From the cell containing the given text, extract its center point as [X, Y] coordinate. 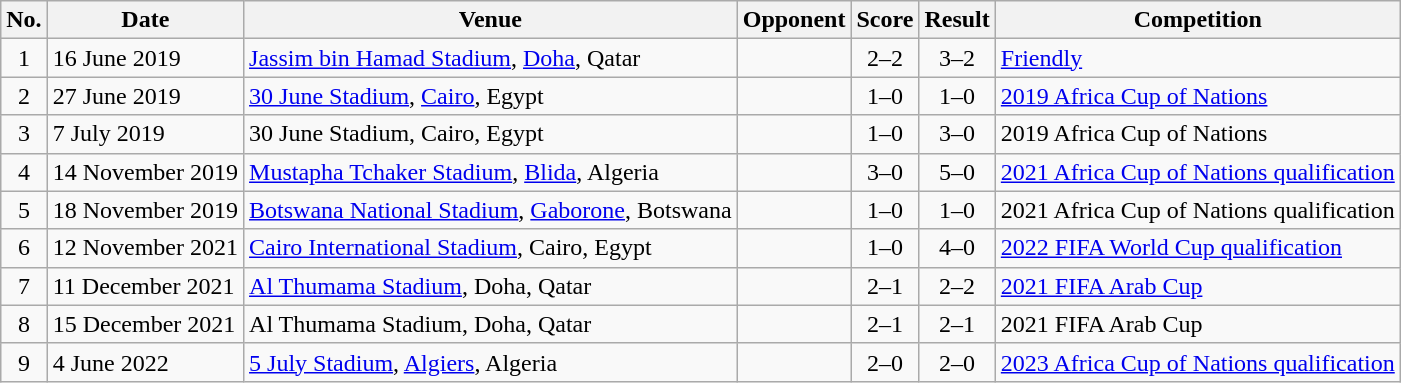
1 [24, 58]
Competition [1198, 20]
Result [957, 20]
Date [145, 20]
Venue [491, 20]
7 July 2019 [145, 134]
Botswana National Stadium, Gaborone, Botswana [491, 210]
11 December 2021 [145, 286]
2023 Africa Cup of Nations qualification [1198, 362]
2 [24, 96]
5 July Stadium, Algiers, Algeria [491, 362]
4–0 [957, 248]
Opponent [794, 20]
7 [24, 286]
14 November 2019 [145, 172]
18 November 2019 [145, 210]
15 December 2021 [145, 324]
9 [24, 362]
5–0 [957, 172]
2022 FIFA World Cup qualification [1198, 248]
4 [24, 172]
12 November 2021 [145, 248]
8 [24, 324]
3–2 [957, 58]
Score [885, 20]
4 June 2022 [145, 362]
Mustapha Tchaker Stadium, Blida, Algeria [491, 172]
No. [24, 20]
16 June 2019 [145, 58]
Cairo International Stadium, Cairo, Egypt [491, 248]
Jassim bin Hamad Stadium, Doha, Qatar [491, 58]
Friendly [1198, 58]
3 [24, 134]
27 June 2019 [145, 96]
6 [24, 248]
5 [24, 210]
